Find where the given text appears and provide that cell's center as [X, Y] coordinate. 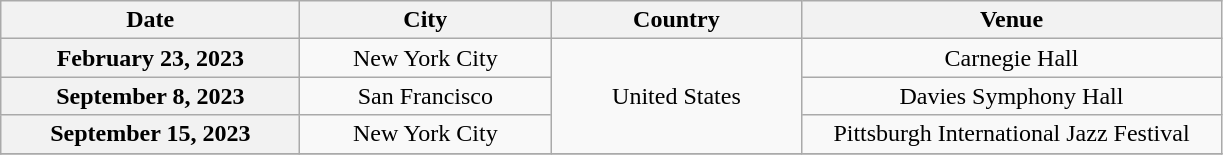
Venue [1012, 20]
United States [676, 96]
Carnegie Hall [1012, 58]
Davies Symphony Hall [1012, 96]
San Francisco [426, 96]
City [426, 20]
Country [676, 20]
Date [150, 20]
September 8, 2023 [150, 96]
Pittsburgh International Jazz Festival [1012, 134]
September 15, 2023 [150, 134]
February 23, 2023 [150, 58]
